Return the [x, y] coordinate for the center point of the cell that contains the specified text.  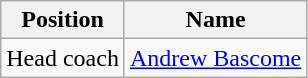
Andrew Bascome [215, 58]
Name [215, 20]
Position [63, 20]
Head coach [63, 58]
